Identify which cell holds the provided text, then report its [x, y] central coordinate. 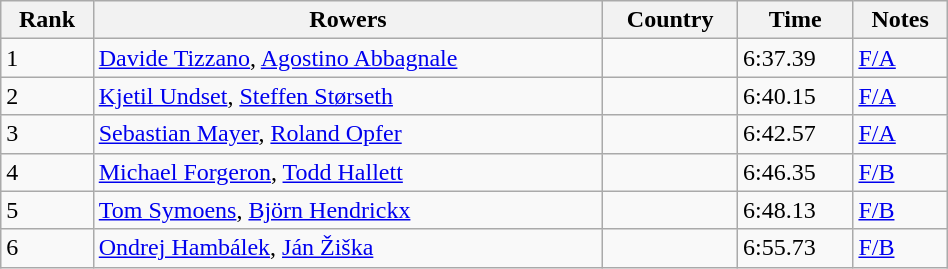
Rowers [348, 20]
1 [47, 58]
2 [47, 96]
Kjetil Undset, Steffen Størseth [348, 96]
6:40.15 [796, 96]
6:42.57 [796, 134]
6 [47, 248]
6:46.35 [796, 172]
Davide Tizzano, Agostino Abbagnale [348, 58]
6:48.13 [796, 210]
6:55.73 [796, 248]
Country [670, 20]
Tom Symoens, Björn Hendrickx [348, 210]
3 [47, 134]
Rank [47, 20]
Sebastian Mayer, Roland Opfer [348, 134]
5 [47, 210]
Notes [900, 20]
6:37.39 [796, 58]
4 [47, 172]
Michael Forgeron, Todd Hallett [348, 172]
Time [796, 20]
Ondrej Hambálek, Ján Žiška [348, 248]
